Detect which cell encompasses the target text, then output its (X, Y) center coordinate. 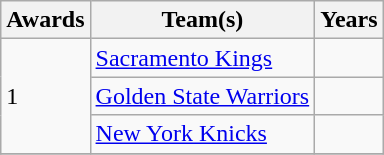
New York Knicks (202, 134)
Golden State Warriors (202, 96)
Years (349, 20)
Awards (46, 20)
Team(s) (202, 20)
1 (46, 96)
Sacramento Kings (202, 58)
